Return [X, Y] of the center of cell containing provided text 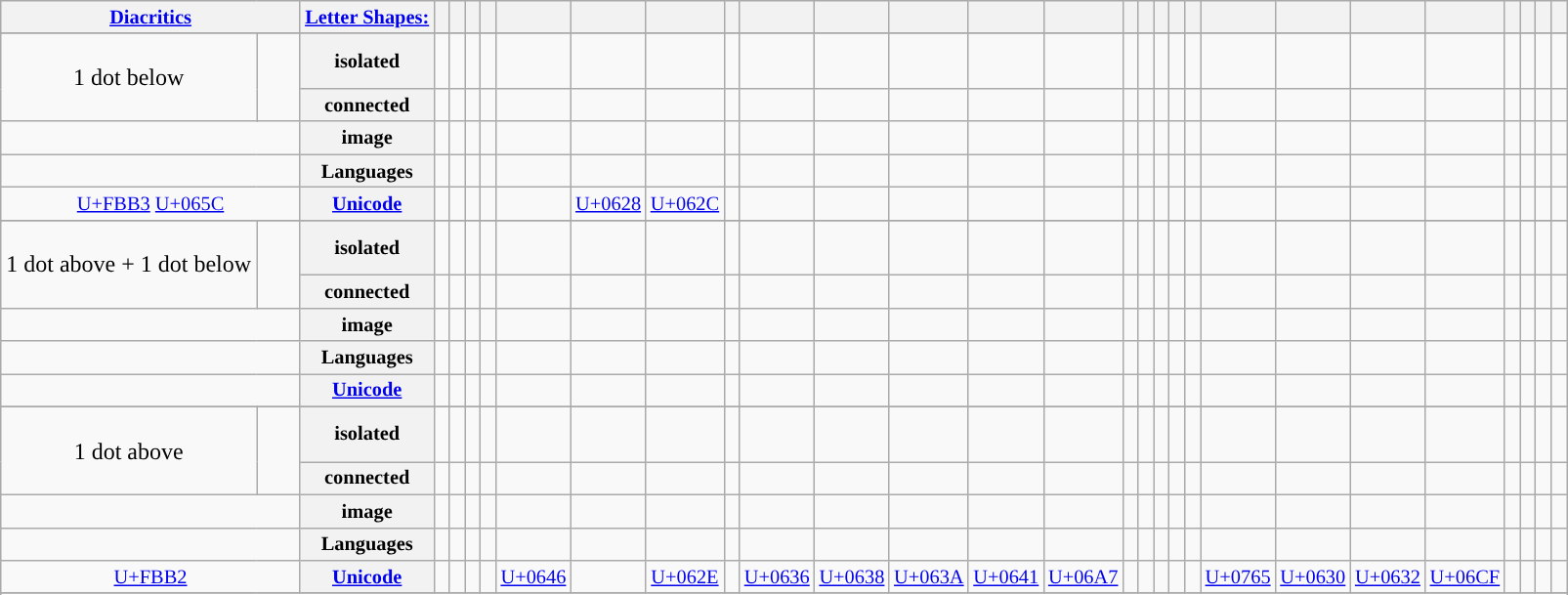
U+06CF [1465, 577]
U+063A [928, 577]
U+062E [685, 577]
1 dot above + 1 dot below [129, 264]
U+0765 [1239, 577]
1 dot above [129, 450]
U+FBB3 U+065C [150, 204]
U+062C [685, 204]
U+0638 [852, 577]
U+0628 [608, 204]
U+0630 [1313, 577]
U+0636 [778, 577]
U+FBB2 [150, 577]
Letter Shapes: [367, 18]
U+06A7 [1082, 577]
U+0646 [533, 577]
Diacritics [150, 18]
1 dot below [129, 77]
U+0632 [1387, 577]
U+0641 [1006, 577]
